For the text-containing cell, return its midpoint in [X, Y] coordinate format. 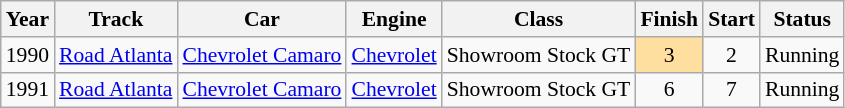
3 [669, 55]
Engine [394, 19]
Car [262, 19]
Status [802, 19]
Track [116, 19]
6 [669, 90]
1990 [28, 55]
Year [28, 19]
2 [732, 55]
7 [732, 90]
Start [732, 19]
1991 [28, 90]
Class [539, 19]
Finish [669, 19]
